Determine the [X, Y] coordinate at the center of the cell enclosing the given text.  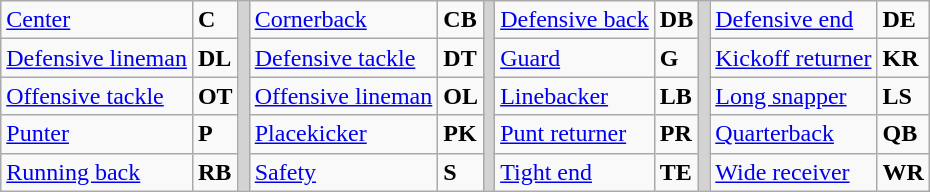
RB [215, 172]
WR [903, 172]
Punter [97, 134]
Offensive lineman [344, 96]
Defensive back [575, 20]
Center [97, 20]
Punt returner [575, 134]
QB [903, 134]
OT [215, 96]
LB [676, 96]
DB [676, 20]
Linebacker [575, 96]
OL [461, 96]
Defensive lineman [97, 58]
Defensive end [794, 20]
C [215, 20]
LS [903, 96]
Placekicker [344, 134]
KR [903, 58]
Tight end [575, 172]
P [215, 134]
Running back [97, 172]
S [461, 172]
G [676, 58]
CB [461, 20]
Defensive tackle [344, 58]
DL [215, 58]
Safety [344, 172]
TE [676, 172]
Quarterback [794, 134]
Wide receiver [794, 172]
DT [461, 58]
PK [461, 134]
PR [676, 134]
Guard [575, 58]
DE [903, 20]
Offensive tackle [97, 96]
Long snapper [794, 96]
Kickoff returner [794, 58]
Cornerback [344, 20]
